Output the (x, y) coordinate of the center of the cell containing the given text.  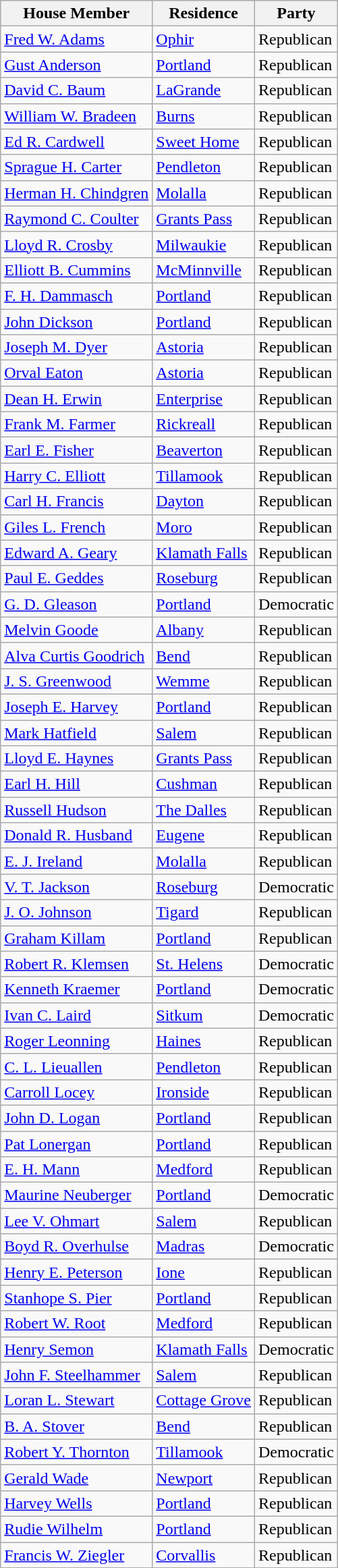
Ione (204, 1272)
Ed R. Cardwell (77, 142)
Dayton (204, 502)
Ivan C. Laird (77, 1015)
Giles L. French (77, 527)
Graham Killam (77, 938)
Rudie Wilhelm (77, 1529)
John Dickson (77, 322)
Melvin Goode (77, 630)
Joseph E. Harvey (77, 707)
Robert W. Root (77, 1324)
Francis W. Ziegler (77, 1555)
Party (295, 13)
E. H. Mann (77, 1170)
Frank M. Farmer (77, 425)
Donald R. Husband (77, 836)
Kenneth Kraemer (77, 990)
Ophir (204, 39)
Paul E. Geddes (77, 578)
William W. Bradeen (77, 116)
Tigard (204, 913)
Henry Semon (77, 1349)
The Dalles (204, 810)
Beaverton (204, 450)
B. A. Stover (77, 1426)
V. T. Jackson (77, 887)
Lloyd R. Crosby (77, 244)
Cottage Grove (204, 1401)
Fred W. Adams (77, 39)
Gerald Wade (77, 1478)
Albany (204, 630)
Sitkum (204, 1015)
Raymond C. Coulter (77, 219)
Wemme (204, 681)
Orval Eaton (77, 373)
Carroll Locey (77, 1092)
Edward A. Geary (77, 553)
Robert Y. Thornton (77, 1452)
J. O. Johnson (77, 913)
Moro (204, 527)
Cushman (204, 784)
John F. Steelhammer (77, 1375)
Madras (204, 1247)
Loran L. Stewart (77, 1401)
Stanhope S. Pier (77, 1298)
LaGrande (204, 90)
J. S. Greenwood (77, 681)
Haines (204, 1041)
Corvallis (204, 1555)
Harvey Wells (77, 1503)
Gust Anderson (77, 65)
Sprague H. Carter (77, 167)
Boyd R. Overhulse (77, 1247)
Harry C. Elliott (77, 476)
Lee V. Ohmart (77, 1221)
Eugene (204, 836)
Carl H. Francis (77, 502)
Mark Hatfield (77, 732)
Dean H. Erwin (77, 399)
Alva Curtis Goodrich (77, 655)
Ironside (204, 1092)
Henry E. Peterson (77, 1272)
C. L. Lieuallen (77, 1066)
E. J. Ireland (77, 861)
G. D. Gleason (77, 604)
Pat Lonergan (77, 1144)
Enterprise (204, 399)
House Member (77, 13)
John D. Logan (77, 1118)
Earl H. Hill (77, 784)
McMinnville (204, 270)
Earl E. Fisher (77, 450)
Robert R. Klemsen (77, 964)
Elliott B. Cummins (77, 270)
Milwaukie (204, 244)
Roger Leonning (77, 1041)
Residence (204, 13)
Joseph M. Dyer (77, 348)
Maurine Neuberger (77, 1195)
Newport (204, 1478)
David C. Baum (77, 90)
Lloyd E. Haynes (77, 759)
Burns (204, 116)
St. Helens (204, 964)
Russell Hudson (77, 810)
Rickreall (204, 425)
Sweet Home (204, 142)
F. H. Dammasch (77, 296)
Herman H. Chindgren (77, 193)
